Locate the cell with the specified text and output its [X, Y] center coordinate. 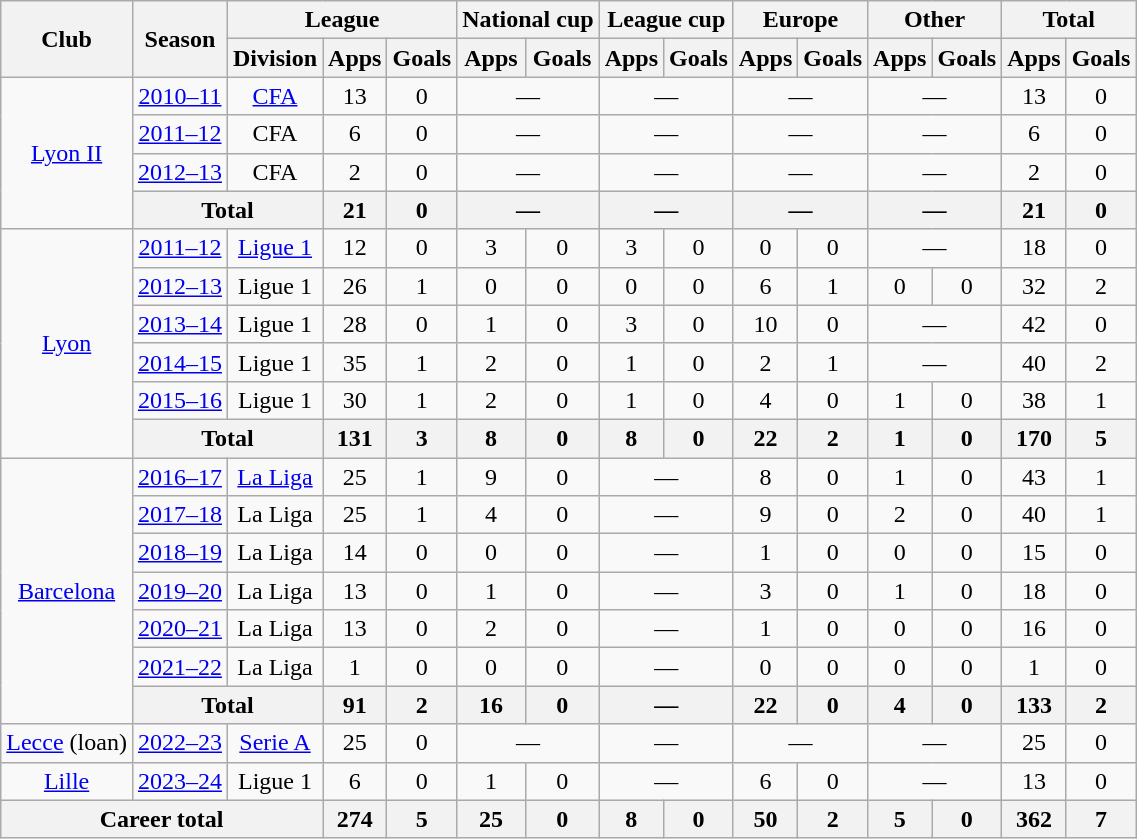
274 [355, 819]
2018–19 [180, 553]
Serie A [274, 743]
38 [1034, 400]
Career total [162, 819]
Division [274, 58]
Lyon [67, 343]
2010–11 [180, 96]
2022–23 [180, 743]
26 [355, 286]
2023–24 [180, 781]
2015–16 [180, 400]
170 [1034, 438]
Barcelona [67, 591]
Lecce (loan) [67, 743]
2020–21 [180, 629]
Club [67, 39]
12 [355, 248]
Lyon II [67, 153]
28 [355, 324]
15 [1034, 553]
50 [765, 819]
14 [355, 553]
2017–18 [180, 515]
2013–14 [180, 324]
133 [1034, 705]
10 [765, 324]
Lille [67, 781]
131 [355, 438]
91 [355, 705]
League [342, 20]
Season [180, 39]
362 [1034, 819]
30 [355, 400]
2016–17 [180, 477]
43 [1034, 477]
32 [1034, 286]
2014–15 [180, 362]
Other [935, 20]
League cup [666, 20]
Europe [800, 20]
2021–22 [180, 667]
35 [355, 362]
2019–20 [180, 591]
National cup [528, 20]
7 [1101, 819]
42 [1034, 324]
